Capture the cell that displays the provided text and extract its [x, y] central coordinate. 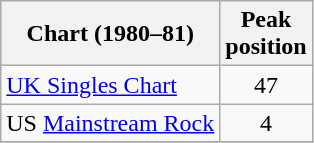
Peak position [266, 34]
UK Singles Chart [110, 85]
4 [266, 123]
Chart (1980–81) [110, 34]
47 [266, 85]
US Mainstream Rock [110, 123]
